Search for the cell housing the specified text and yield its (X, Y) center coordinate. 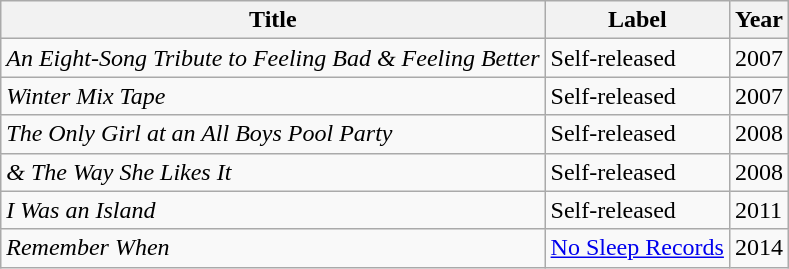
Year (758, 20)
An Eight-Song Tribute to Feeling Bad & Feeling Better (273, 58)
& The Way She Likes It (273, 172)
No Sleep Records (637, 248)
Title (273, 20)
2011 (758, 210)
Remember When (273, 248)
I Was an Island (273, 210)
Label (637, 20)
Winter Mix Tape (273, 96)
The Only Girl at an All Boys Pool Party (273, 134)
2014 (758, 248)
